Search for the cell housing the specified text and yield its (X, Y) center coordinate. 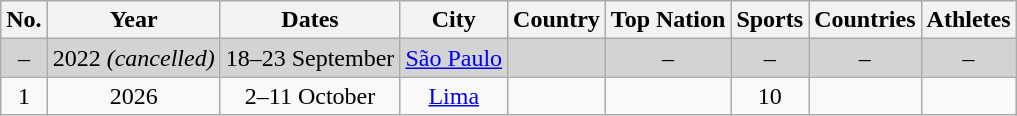
Sports (770, 20)
Lima (454, 96)
No. (24, 20)
2–11 October (310, 96)
18–23 September (310, 58)
10 (770, 96)
Country (557, 20)
Top Nation (668, 20)
2022 (cancelled) (134, 58)
São Paulo (454, 58)
Countries (865, 20)
Year (134, 20)
Athletes (968, 20)
1 (24, 96)
City (454, 20)
Dates (310, 20)
2026 (134, 96)
